For the text-containing cell, return its midpoint in (X, Y) coordinate format. 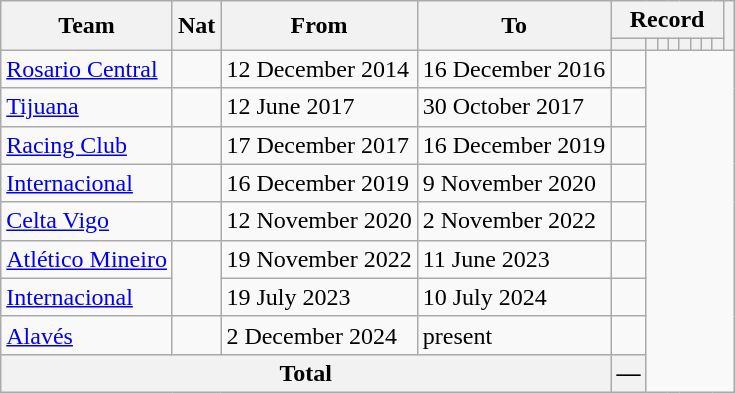
From (319, 26)
Alavés (87, 335)
30 October 2017 (514, 107)
present (514, 335)
Celta Vigo (87, 221)
— (628, 373)
9 November 2020 (514, 183)
Atlético Mineiro (87, 259)
Tijuana (87, 107)
11 June 2023 (514, 259)
Team (87, 26)
16 December 2016 (514, 69)
2 December 2024 (319, 335)
Racing Club (87, 145)
Nat (196, 26)
17 December 2017 (319, 145)
Rosario Central (87, 69)
2 November 2022 (514, 221)
12 November 2020 (319, 221)
Record (667, 20)
Total (306, 373)
12 June 2017 (319, 107)
10 July 2024 (514, 297)
19 November 2022 (319, 259)
12 December 2014 (319, 69)
To (514, 26)
19 July 2023 (319, 297)
